Output the [X, Y] coordinate of the center of the cell containing the given text.  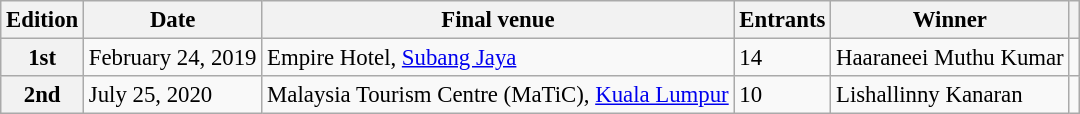
Empire Hotel, Subang Jaya [498, 58]
14 [782, 58]
Haaraneei Muthu Kumar [950, 58]
Winner [950, 20]
Entrants [782, 20]
February 24, 2019 [173, 58]
Final venue [498, 20]
1st [42, 58]
Malaysia Tourism Centre (MaTiC), Kuala Lumpur [498, 95]
Edition [42, 20]
10 [782, 95]
Lishallinny Kanaran [950, 95]
2nd [42, 95]
Date [173, 20]
July 25, 2020 [173, 95]
